Identify which cell holds the provided text, then report its (X, Y) central coordinate. 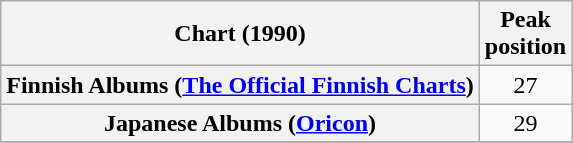
Peakposition (525, 34)
Chart (1990) (240, 34)
Japanese Albums (Oricon) (240, 123)
29 (525, 123)
Finnish Albums (The Official Finnish Charts) (240, 85)
27 (525, 85)
